From the cell containing the given text, extract its center point as (X, Y) coordinate. 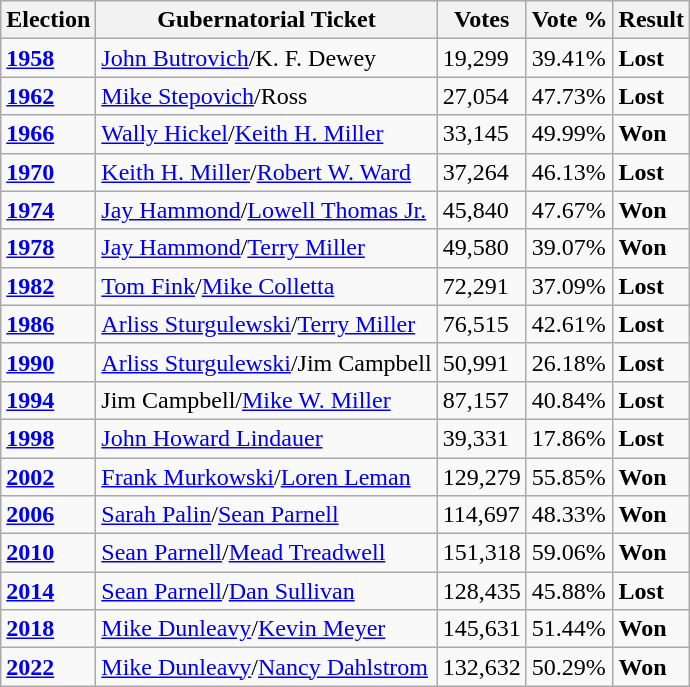
Result (651, 20)
Votes (482, 20)
2022 (48, 667)
37,264 (482, 172)
1994 (48, 400)
Arliss Sturgulewski/Terry Miller (266, 324)
39.41% (570, 58)
1974 (48, 210)
151,318 (482, 553)
47.67% (570, 210)
Sarah Palin/Sean Parnell (266, 515)
Sean Parnell/Dan Sullivan (266, 591)
55.85% (570, 477)
129,279 (482, 477)
45,840 (482, 210)
132,632 (482, 667)
Frank Murkowski/Loren Leman (266, 477)
1990 (48, 362)
Jim Campbell/Mike W. Miller (266, 400)
39.07% (570, 248)
2018 (48, 629)
49,580 (482, 248)
50,991 (482, 362)
76,515 (482, 324)
Mike Dunleavy/Nancy Dahlstrom (266, 667)
51.44% (570, 629)
27,054 (482, 96)
2002 (48, 477)
128,435 (482, 591)
1978 (48, 248)
Jay Hammond/Lowell Thomas Jr. (266, 210)
Sean Parnell/Mead Treadwell (266, 553)
1966 (48, 134)
42.61% (570, 324)
1982 (48, 286)
1986 (48, 324)
17.86% (570, 438)
87,157 (482, 400)
59.06% (570, 553)
Arliss Sturgulewski/Jim Campbell (266, 362)
Mike Dunleavy/Kevin Meyer (266, 629)
37.09% (570, 286)
Keith H. Miller/Robert W. Ward (266, 172)
Tom Fink/Mike Colletta (266, 286)
19,299 (482, 58)
114,697 (482, 515)
26.18% (570, 362)
2010 (48, 553)
45.88% (570, 591)
Jay Hammond/Terry Miller (266, 248)
John Butrovich/K. F. Dewey (266, 58)
Gubernatorial Ticket (266, 20)
46.13% (570, 172)
47.73% (570, 96)
John Howard Lindauer (266, 438)
2014 (48, 591)
Mike Stepovich/Ross (266, 96)
1998 (48, 438)
40.84% (570, 400)
1958 (48, 58)
2006 (48, 515)
50.29% (570, 667)
39,331 (482, 438)
1970 (48, 172)
33,145 (482, 134)
48.33% (570, 515)
Vote % (570, 20)
Wally Hickel/Keith H. Miller (266, 134)
72,291 (482, 286)
Election (48, 20)
145,631 (482, 629)
1962 (48, 96)
49.99% (570, 134)
